Pinpoint the cell where the given text exists, returning its [x, y] midpoint coordinate. 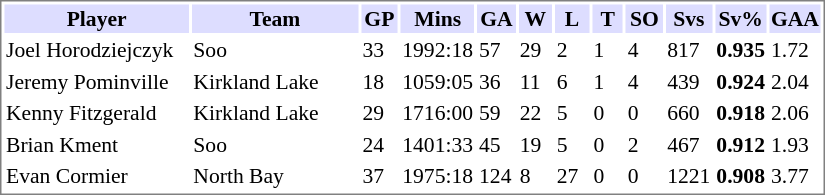
T [608, 18]
36 [497, 82]
Jeremy Pominville [96, 82]
2.04 [794, 82]
124 [497, 176]
North Bay [275, 176]
Sv% [741, 18]
3.77 [794, 176]
0.918 [741, 113]
1.93 [794, 144]
59 [497, 113]
1975:18 [438, 176]
660 [689, 113]
SO [644, 18]
45 [497, 144]
817 [689, 50]
0.912 [741, 144]
0.924 [741, 82]
19 [535, 144]
11 [535, 82]
22 [535, 113]
24 [380, 144]
Evan Cormier [96, 176]
1401:33 [438, 144]
6 [572, 82]
57 [497, 50]
0.935 [741, 50]
Joel Horodziejczyk [96, 50]
1221 [689, 176]
439 [689, 82]
8 [535, 176]
Mins [438, 18]
Svs [689, 18]
Kenny Fitzgerald [96, 113]
GAA [794, 18]
37 [380, 176]
2.06 [794, 113]
33 [380, 50]
1059:05 [438, 82]
1992:18 [438, 50]
L [572, 18]
0.908 [741, 176]
GP [380, 18]
Player [96, 18]
18 [380, 82]
1.72 [794, 50]
1716:00 [438, 113]
Team [275, 18]
467 [689, 144]
GA [497, 18]
Brian Kment [96, 144]
27 [572, 176]
W [535, 18]
